Search for the cell housing the specified text and yield its [X, Y] center coordinate. 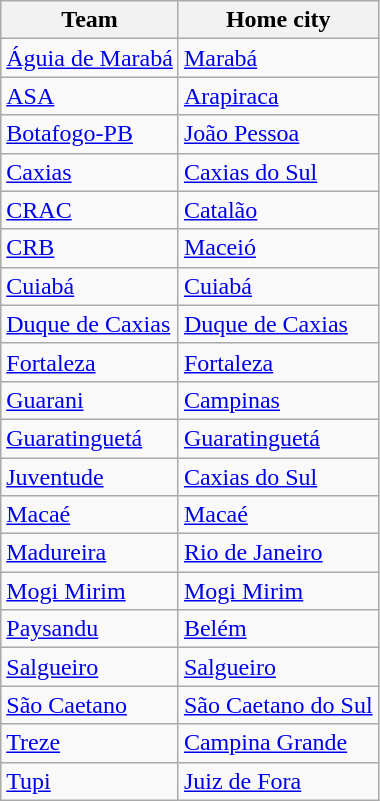
Tupi [90, 781]
Treze [90, 743]
Home city [278, 20]
Rio de Janeiro [278, 553]
Team [90, 20]
ASA [90, 96]
Campinas [278, 400]
João Pessoa [278, 134]
São Caetano do Sul [278, 705]
Águia de Marabá [90, 58]
Campina Grande [278, 743]
Marabá [278, 58]
Arapiraca [278, 96]
Guarani [90, 400]
Juiz de Fora [278, 781]
Juventude [90, 477]
Catalão [278, 210]
CRAC [90, 210]
São Caetano [90, 705]
Maceió [278, 248]
Belém [278, 629]
Caxias [90, 172]
Paysandu [90, 629]
CRB [90, 248]
Botafogo-PB [90, 134]
Madureira [90, 553]
